Extract the [X, Y] coordinate from the center of the cell holding the provided text.  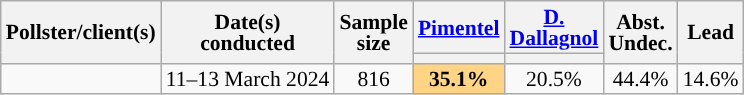
11–13 March 2024 [248, 78]
14.6% [711, 78]
Samplesize [373, 32]
D. Dallagnol [554, 27]
Date(s)conducted [248, 32]
20.5% [554, 78]
35.1% [459, 78]
Pollster/client(s) [81, 32]
Lead [711, 32]
816 [373, 78]
44.4% [640, 78]
Abst.Undec. [640, 32]
Pimentel [459, 27]
